Pinpoint the cell where the given text exists, returning its (x, y) midpoint coordinate. 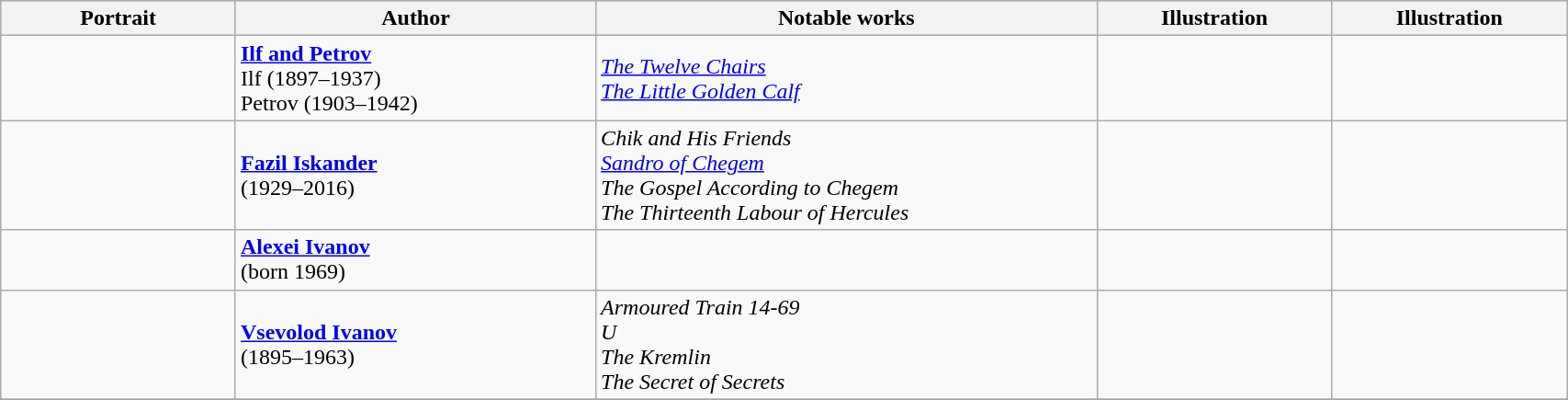
Fazil Iskander(1929–2016) (415, 175)
Notable works (847, 18)
Ilf and PetrovIlf (1897–1937)Petrov (1903–1942) (415, 78)
Alexei Ivanov(born 1969) (415, 259)
Portrait (118, 18)
The Twelve ChairsThe Little Golden Calf (847, 78)
Author (415, 18)
Armoured Train 14-69UThe KremlinThe Secret of Secrets (847, 344)
Chik and His FriendsSandro of ChegemThe Gospel According to ChegemThe Thirteenth Labour of Hercules (847, 175)
Vsevolod Ivanov(1895–1963) (415, 344)
